Extract the [X, Y] coordinate from the center of the cell holding the provided text.  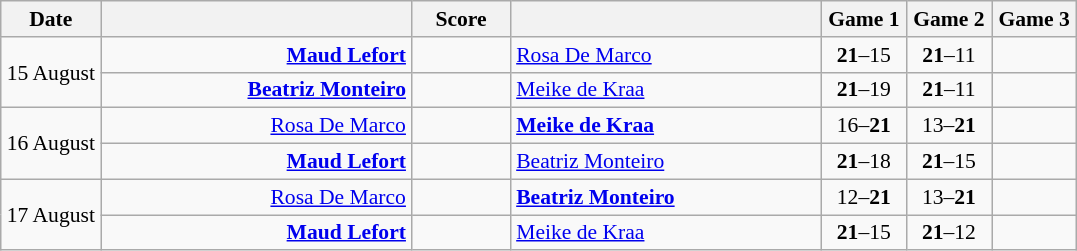
Game 1 [864, 19]
21–18 [864, 162]
15 August [51, 72]
16 August [51, 144]
17 August [51, 214]
Score [461, 19]
Game 3 [1034, 19]
16–21 [864, 126]
Game 2 [948, 19]
12–21 [864, 197]
21–19 [864, 90]
Date [51, 19]
21–12 [948, 233]
